Pinpoint the cell where the given text exists, returning its (X, Y) midpoint coordinate. 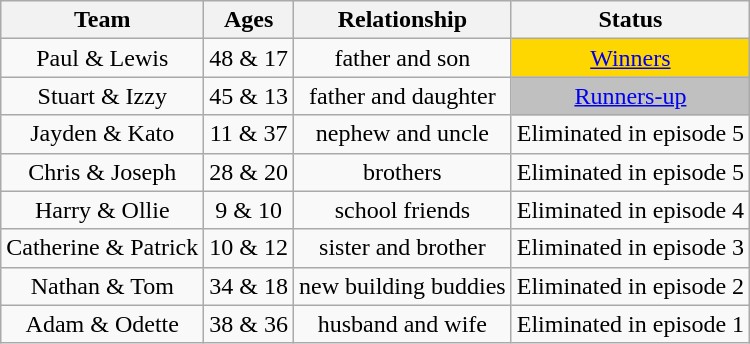
brothers (403, 172)
34 & 18 (249, 286)
Jayden & Kato (102, 134)
new building buddies (403, 286)
Nathan & Tom (102, 286)
Catherine & Patrick (102, 248)
Eliminated in episode 2 (630, 286)
Eliminated in episode 1 (630, 324)
Paul & Lewis (102, 58)
38 & 36 (249, 324)
28 & 20 (249, 172)
Ages (249, 20)
Eliminated in episode 3 (630, 248)
48 & 17 (249, 58)
father and daughter (403, 96)
45 & 13 (249, 96)
9 & 10 (249, 210)
10 & 12 (249, 248)
Runners-up (630, 96)
Chris & Joseph (102, 172)
Stuart & Izzy (102, 96)
Winners (630, 58)
Eliminated in episode 4 (630, 210)
Harry & Ollie (102, 210)
school friends (403, 210)
sister and brother (403, 248)
Relationship (403, 20)
11 & 37 (249, 134)
nephew and uncle (403, 134)
father and son (403, 58)
husband and wife (403, 324)
Team (102, 20)
Adam & Odette (102, 324)
Status (630, 20)
